Capture the cell that displays the provided text and extract its (x, y) central coordinate. 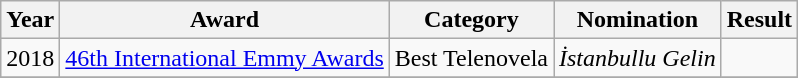
Award (224, 20)
İstanbullu Gelin (638, 58)
Year (30, 20)
Nomination (638, 20)
Best Telenovela (471, 58)
46th International Emmy Awards (224, 58)
2018 (30, 58)
Result (759, 20)
Category (471, 20)
